Capture the cell that displays the provided text and extract its [X, Y] central coordinate. 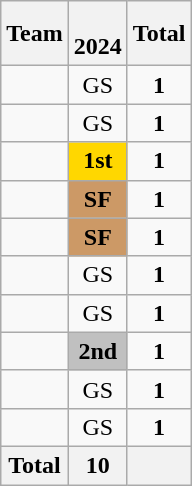
Team [35, 34]
1st [98, 161]
2nd [98, 351]
2024 [98, 34]
10 [98, 465]
